Determine the [X, Y] coordinate at the center of the cell enclosing the given text.  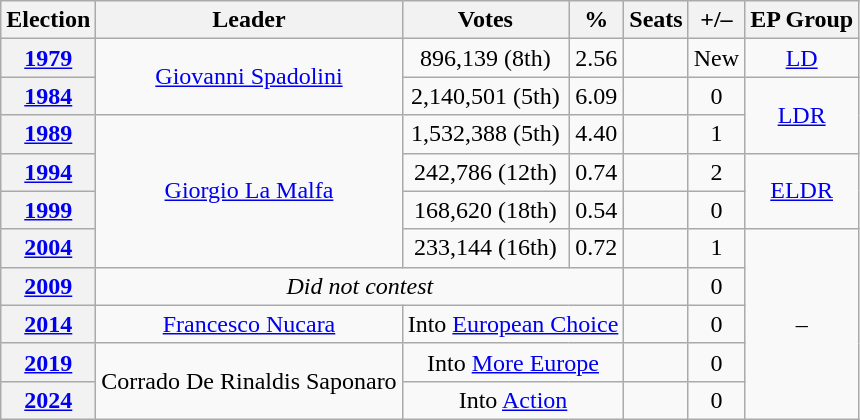
Election [48, 20]
1999 [48, 210]
+/– [716, 20]
2014 [48, 324]
EP Group [802, 20]
LD [802, 58]
168,620 (18th) [485, 210]
2024 [48, 400]
LDR [802, 115]
0.72 [596, 248]
1989 [48, 134]
2009 [48, 286]
Into More Europe [513, 362]
2019 [48, 362]
2 [716, 172]
1979 [48, 58]
– [802, 324]
New [716, 58]
Votes [485, 20]
1994 [48, 172]
896,139 (8th) [485, 58]
0.54 [596, 210]
Giovanni Spadolini [249, 77]
2,140,501 (5th) [485, 96]
0.74 [596, 172]
Francesco Nucara [249, 324]
ELDR [802, 191]
Giorgio La Malfa [249, 191]
Seats [656, 20]
233,144 (16th) [485, 248]
242,786 (12th) [485, 172]
% [596, 20]
1,532,388 (5th) [485, 134]
Leader [249, 20]
Did not contest [360, 286]
2004 [48, 248]
Into Action [513, 400]
6.09 [596, 96]
Into European Choice [513, 324]
1984 [48, 96]
2.56 [596, 58]
Corrado De Rinaldis Saponaro [249, 381]
4.40 [596, 134]
